Detect which cell encompasses the target text, then output its (x, y) center coordinate. 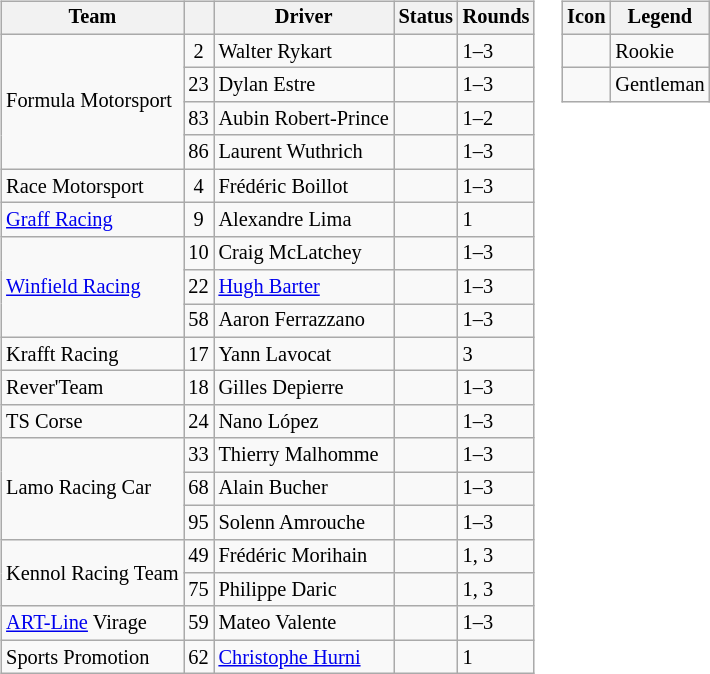
Winfield Racing (92, 286)
Driver (304, 18)
Yann Lavocat (304, 354)
10 (199, 253)
Sports Promotion (92, 657)
95 (199, 522)
62 (199, 657)
Icon (586, 18)
4 (199, 186)
Frédéric Boillot (304, 186)
TS Corse (92, 422)
Gentleman (660, 85)
Mateo Valente (304, 623)
Philippe Daric (304, 590)
23 (199, 85)
Status (426, 18)
33 (199, 455)
Alexandre Lima (304, 220)
75 (199, 590)
18 (199, 388)
Lamo Racing Car (92, 488)
Formula Motorsport (92, 102)
68 (199, 489)
2 (199, 51)
Dylan Estre (304, 85)
Rounds (496, 18)
Alain Bucher (304, 489)
Hugh Barter (304, 287)
58 (199, 321)
Thierry Malhomme (304, 455)
Aubin Robert-Prince (304, 119)
ART-Line Virage (92, 623)
Rookie (660, 51)
22 (199, 287)
Kennol Racing Team (92, 572)
59 (199, 623)
Krafft Racing (92, 354)
Nano López (304, 422)
Walter Rykart (304, 51)
3 (496, 354)
1–2 (496, 119)
86 (199, 152)
Solenn Amrouche (304, 522)
Frédéric Morihain (304, 556)
Aaron Ferrazzano (304, 321)
24 (199, 422)
Craig McLatchey (304, 253)
Team (92, 18)
Rever'Team (92, 388)
49 (199, 556)
Gilles Depierre (304, 388)
Laurent Wuthrich (304, 152)
83 (199, 119)
Graff Racing (92, 220)
17 (199, 354)
9 (199, 220)
Legend (660, 18)
Christophe Hurni (304, 657)
Race Motorsport (92, 186)
